Detect which cell encompasses the target text, then output its (x, y) center coordinate. 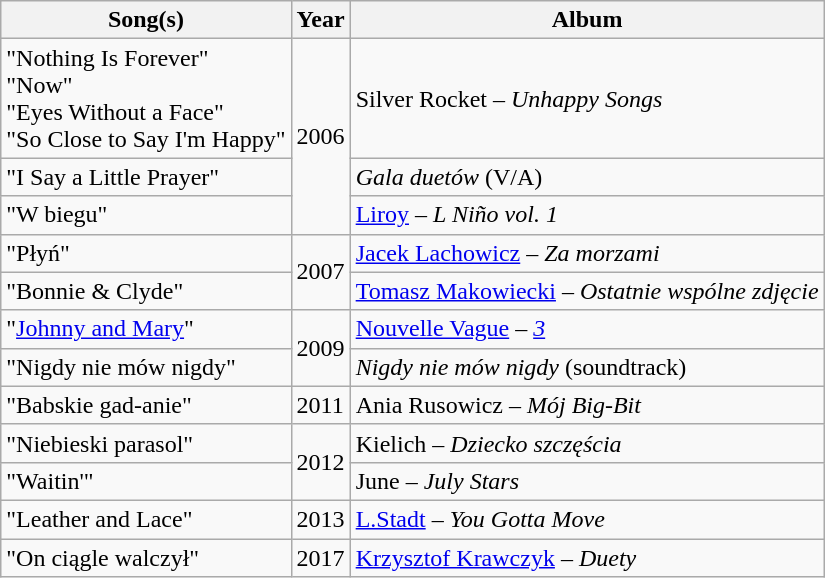
2006 (320, 136)
Gala duetów (V/A) (587, 177)
"I Say a Little Prayer" (146, 177)
"Nothing Is Forever""Now""Eyes Without a Face""So Close to Say I'm Happy" (146, 98)
Jacek Lachowicz – Za morzami (587, 253)
Song(s) (146, 20)
"Leather and Lace" (146, 519)
Tomasz Makowiecki – Ostatnie wspólne zdjęcie (587, 291)
"Johnny and Mary" (146, 329)
Silver Rocket – Unhappy Songs (587, 98)
"Bonnie & Clyde" (146, 291)
Nigdy nie mów nigdy (soundtrack) (587, 367)
2013 (320, 519)
"W biegu" (146, 215)
Liroy – L Niño vol. 1 (587, 215)
Ania Rusowicz – Mój Big-Bit (587, 405)
"Babskie gad-anie" (146, 405)
2017 (320, 557)
2009 (320, 348)
Nouvelle Vague – 3 (587, 329)
2007 (320, 272)
"Waitin'" (146, 481)
Year (320, 20)
"Płyń" (146, 253)
Kielich – Dziecko szczęścia (587, 443)
2012 (320, 462)
"Niebieski parasol" (146, 443)
June – July Stars (587, 481)
Album (587, 20)
2011 (320, 405)
Krzysztof Krawczyk – Duety (587, 557)
"On ciągle walczył" (146, 557)
"Nigdy nie mów nigdy" (146, 367)
L.Stadt – You Gotta Move (587, 519)
